Return the [X, Y] coordinate for the center point of the cell that contains the specified text.  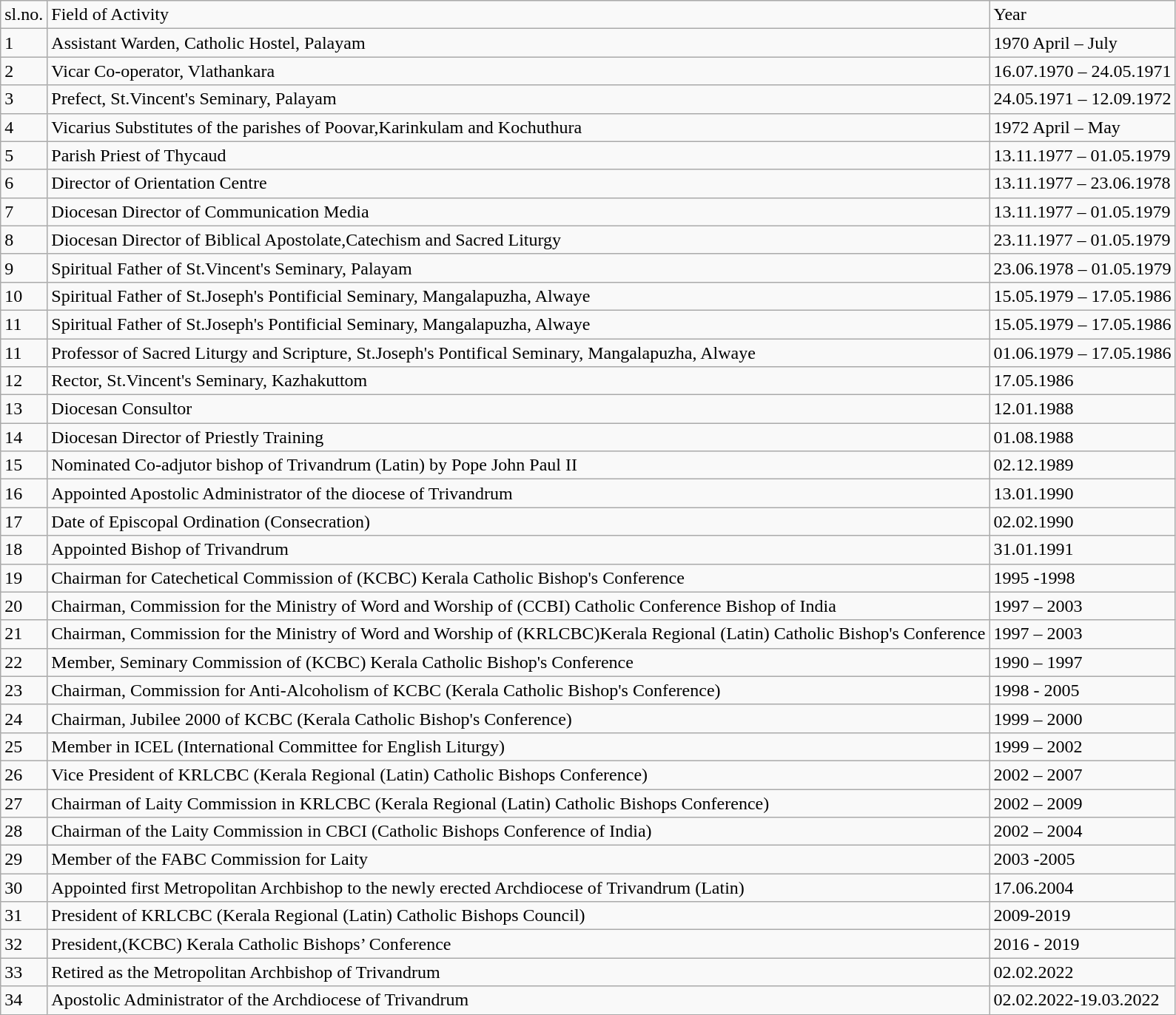
Chairman of Laity Commission in KRLCBC (Kerala Regional (Latin) Catholic Bishops Conference) [518, 803]
Date of Episcopal Ordination (Consecration) [518, 522]
7 [24, 212]
29 [24, 860]
President,(KCBC) Kerala Catholic Bishops’ Conference [518, 944]
Vice President of KRLCBC (Kerala Regional (Latin) Catholic Bishops Conference) [518, 775]
Member in ICEL (International Committee for English Liturgy) [518, 746]
31.01.1991 [1082, 550]
18 [24, 550]
Vicarius Substitutes of the parishes of Poovar,Karinkulam and Kochuthura [518, 127]
17.05.1986 [1082, 381]
Diocesan Consultor [518, 409]
32 [24, 944]
27 [24, 803]
1999 – 2000 [1082, 718]
13 [24, 409]
1990 – 1997 [1082, 662]
Diocesan Director of Priestly Training [518, 437]
1970 April – July [1082, 43]
Rector, St.Vincent's Seminary, Kazhakuttom [518, 381]
Appointed Apostolic Administrator of the diocese of Trivandrum [518, 493]
22 [24, 662]
1998 - 2005 [1082, 690]
Field of Activity [518, 15]
24.05.1971 – 12.09.1972 [1082, 99]
2003 -2005 [1082, 860]
Chairman, Commission for Anti-Alcoholism of KCBC (Kerala Catholic Bishop's Conference) [518, 690]
1995 -1998 [1082, 578]
Chairman, Commission for the Ministry of Word and Worship of (KRLCBC)Kerala Regional (Latin) Catholic Bishop's Conference [518, 634]
Member of the FABC Commission for Laity [518, 860]
4 [24, 127]
2002 – 2009 [1082, 803]
Spiritual Father of St.Vincent's Seminary, Palayam [518, 268]
Nominated Co-adjutor bishop of Trivandrum (Latin) by Pope John Paul II [518, 465]
9 [24, 268]
Diocesan Director of Communication Media [518, 212]
34 [24, 1000]
28 [24, 832]
17 [24, 522]
5 [24, 155]
30 [24, 888]
Chairman for Catechetical Commission of (KCBC) Kerala Catholic Bishop's Conference [518, 578]
16.07.1970 – 24.05.1971 [1082, 71]
02.02.1990 [1082, 522]
26 [24, 775]
10 [24, 296]
1 [24, 43]
02.02.2022-19.03.2022 [1082, 1000]
Year [1082, 15]
6 [24, 183]
8 [24, 240]
3 [24, 99]
02.12.1989 [1082, 465]
2016 - 2019 [1082, 944]
20 [24, 606]
33 [24, 972]
01.08.1988 [1082, 437]
17.06.2004 [1082, 888]
2009-2019 [1082, 916]
Director of Orientation Centre [518, 183]
2002 – 2007 [1082, 775]
2 [24, 71]
24 [24, 718]
Member, Seminary Commission of (KCBC) Kerala Catholic Bishop's Conference [518, 662]
Appointed Bishop of Trivandrum [518, 550]
Chairman, Commission for the Ministry of Word and Worship of (CCBI) Catholic Conference Bishop of India [518, 606]
12 [24, 381]
01.06.1979 – 17.05.1986 [1082, 353]
President of KRLCBC (Kerala Regional (Latin) Catholic Bishops Council) [518, 916]
2002 – 2004 [1082, 832]
Prefect, St.Vincent's Seminary, Palayam [518, 99]
Parish Priest of Thycaud [518, 155]
23.11.1977 – 01.05.1979 [1082, 240]
Chairman of the Laity Commission in CBCI (Catholic Bishops Conference of India) [518, 832]
21 [24, 634]
16 [24, 493]
Professor of Sacred Liturgy and Scripture, St.Joseph's Pontifical Seminary, Mangalapuzha, Alwaye [518, 353]
02.02.2022 [1082, 972]
15 [24, 465]
Vicar Co-operator, Vlathankara [518, 71]
13.01.1990 [1082, 493]
14 [24, 437]
12.01.1988 [1082, 409]
13.11.1977 – 23.06.1978 [1082, 183]
1999 – 2002 [1082, 746]
25 [24, 746]
1972 April – May [1082, 127]
Diocesan Director of Biblical Apostolate,Catechism and Sacred Liturgy [518, 240]
Chairman, Jubilee 2000 of KCBC (Kerala Catholic Bishop's Conference) [518, 718]
Assistant Warden, Catholic Hostel, Palayam [518, 43]
23 [24, 690]
23.06.1978 – 01.05.1979 [1082, 268]
Retired as the Metropolitan Archbishop of Trivandrum [518, 972]
Apostolic Administrator of the Archdiocese of Trivandrum [518, 1000]
19 [24, 578]
sl.no. [24, 15]
31 [24, 916]
Appointed first Metropolitan Archbishop to the newly erected Archdiocese of Trivandrum (Latin) [518, 888]
